From the cell containing the given text, extract its center point as (X, Y) coordinate. 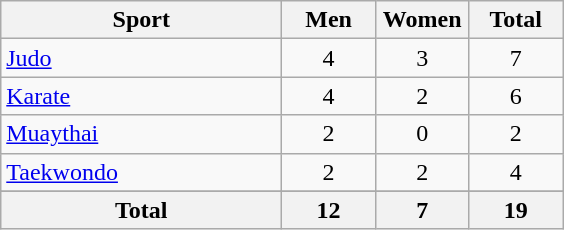
19 (516, 210)
12 (329, 210)
Taekwondo (142, 172)
Men (329, 20)
6 (516, 96)
0 (422, 134)
Muaythai (142, 134)
Judo (142, 58)
Women (422, 20)
Karate (142, 96)
Sport (142, 20)
3 (422, 58)
